From the cell containing the given text, extract its center point as [X, Y] coordinate. 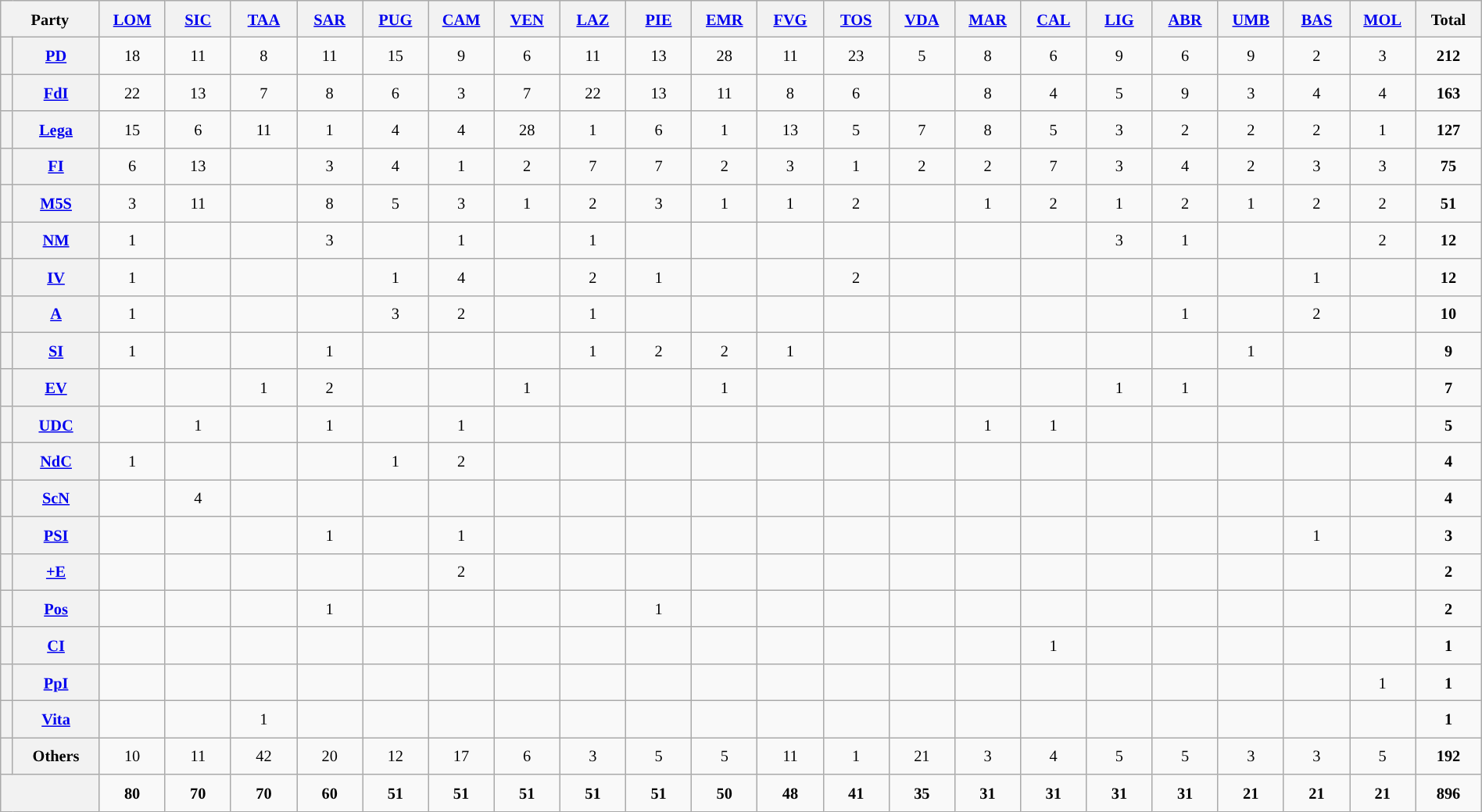
FVG [790, 19]
TOS [856, 19]
212 [1448, 56]
896 [1448, 792]
A [56, 314]
192 [1448, 755]
PpI [56, 681]
NM [56, 239]
TAA [263, 19]
M5S [56, 203]
60 [330, 792]
SI [56, 350]
CI [56, 646]
SAR [330, 19]
Others [56, 755]
CAM [461, 19]
MAR [987, 19]
20 [330, 755]
PD [56, 56]
Total [1448, 19]
48 [790, 792]
42 [263, 755]
FI [56, 166]
PUG [396, 19]
MOL [1383, 19]
LOM [132, 19]
EMR [725, 19]
Lega [56, 130]
Vita [56, 719]
75 [1448, 166]
UMB [1251, 19]
UDC [56, 424]
VDA [922, 19]
+E [56, 572]
18 [132, 56]
VEN [527, 19]
41 [856, 792]
35 [922, 792]
50 [725, 792]
PIE [659, 19]
80 [132, 792]
17 [461, 755]
LAZ [592, 19]
EV [56, 388]
IV [56, 277]
CAL [1054, 19]
127 [1448, 130]
NdC [56, 461]
BAS [1316, 19]
LIG [1119, 19]
SIC [198, 19]
PSI [56, 535]
ScN [56, 497]
ABR [1185, 19]
23 [856, 56]
Pos [56, 608]
163 [1448, 92]
FdI [56, 92]
Party [50, 19]
